Search for the cell housing the specified text and yield its [X, Y] center coordinate. 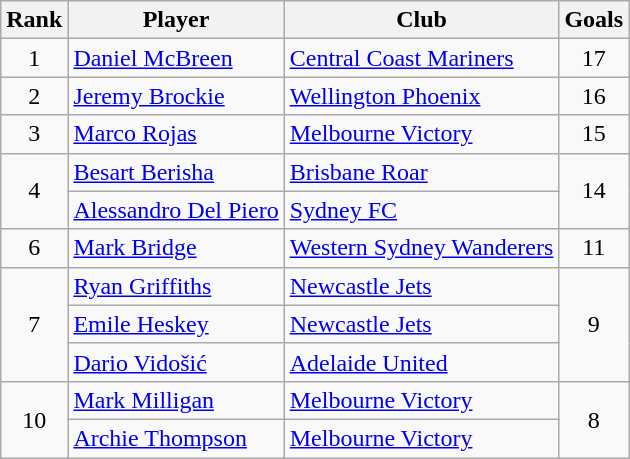
Player [176, 20]
17 [594, 58]
Goals [594, 20]
Adelaide United [422, 362]
Archie Thompson [176, 438]
Ryan Griffiths [176, 286]
Western Sydney Wanderers [422, 248]
Daniel McBreen [176, 58]
Sydney FC [422, 210]
Jeremy Brockie [176, 96]
16 [594, 96]
8 [594, 419]
9 [594, 324]
Club [422, 20]
Brisbane Roar [422, 172]
Alessandro Del Piero [176, 210]
2 [34, 96]
Emile Heskey [176, 324]
1 [34, 58]
7 [34, 324]
4 [34, 191]
Central Coast Mariners [422, 58]
10 [34, 419]
3 [34, 134]
Besart Berisha [176, 172]
Marco Rojas [176, 134]
15 [594, 134]
11 [594, 248]
Wellington Phoenix [422, 96]
Rank [34, 20]
6 [34, 248]
Dario Vidošić [176, 362]
Mark Milligan [176, 400]
14 [594, 191]
Mark Bridge [176, 248]
